Detect which cell encompasses the target text, then output its (x, y) center coordinate. 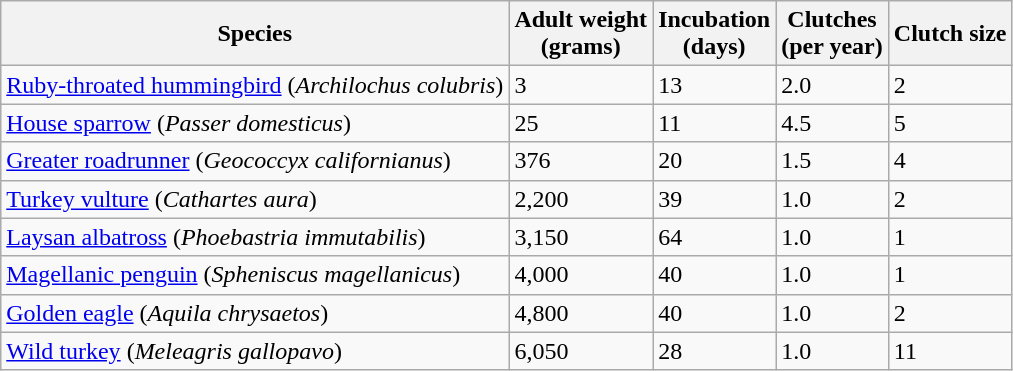
1.5 (832, 161)
20 (714, 161)
Magellanic penguin (Spheniscus magellanicus) (255, 275)
4,000 (581, 275)
Greater roadrunner (Geococcyx californianus) (255, 161)
28 (714, 351)
Ruby-throated hummingbird (Archilochus colubris) (255, 85)
4,800 (581, 313)
5 (950, 123)
6,050 (581, 351)
House sparrow (Passer domesticus) (255, 123)
Clutch size (950, 34)
2.0 (832, 85)
64 (714, 237)
Species (255, 34)
Golden eagle (Aquila chrysaetos) (255, 313)
Wild turkey (Meleagris gallopavo) (255, 351)
13 (714, 85)
376 (581, 161)
Laysan albatross (Phoebastria immutabilis) (255, 237)
Incubation(days) (714, 34)
3,150 (581, 237)
4 (950, 161)
Clutches(per year) (832, 34)
Turkey vulture (Cathartes aura) (255, 199)
4.5 (832, 123)
25 (581, 123)
Adult weight(grams) (581, 34)
3 (581, 85)
2,200 (581, 199)
39 (714, 199)
